Locate the cell with the specified text and output its (x, y) center coordinate. 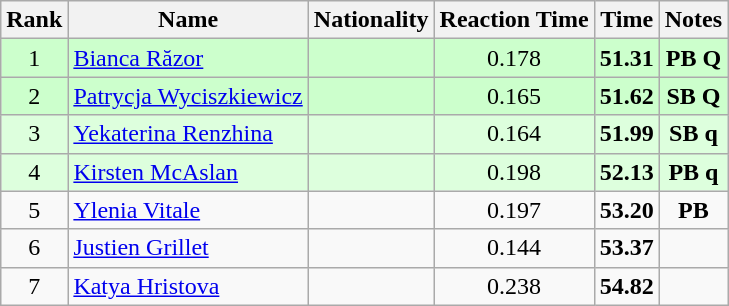
54.82 (626, 286)
Time (626, 20)
51.62 (626, 96)
PB q (693, 172)
Name (188, 20)
51.99 (626, 134)
3 (34, 134)
0.178 (514, 58)
Nationality (371, 20)
Yekaterina Renzhina (188, 134)
Kirsten McAslan (188, 172)
SB q (693, 134)
5 (34, 210)
PB Q (693, 58)
0.165 (514, 96)
51.31 (626, 58)
2 (34, 96)
0.197 (514, 210)
53.37 (626, 248)
0.198 (514, 172)
SB Q (693, 96)
1 (34, 58)
4 (34, 172)
Katya Hristova (188, 286)
0.164 (514, 134)
Bianca Răzor (188, 58)
Patrycja Wyciszkiewicz (188, 96)
53.20 (626, 210)
Notes (693, 20)
Ylenia Vitale (188, 210)
0.238 (514, 286)
Justien Grillet (188, 248)
0.144 (514, 248)
52.13 (626, 172)
Reaction Time (514, 20)
PB (693, 210)
6 (34, 248)
7 (34, 286)
Rank (34, 20)
